Determine the (X, Y) coordinate at the center of the cell enclosing the given text.  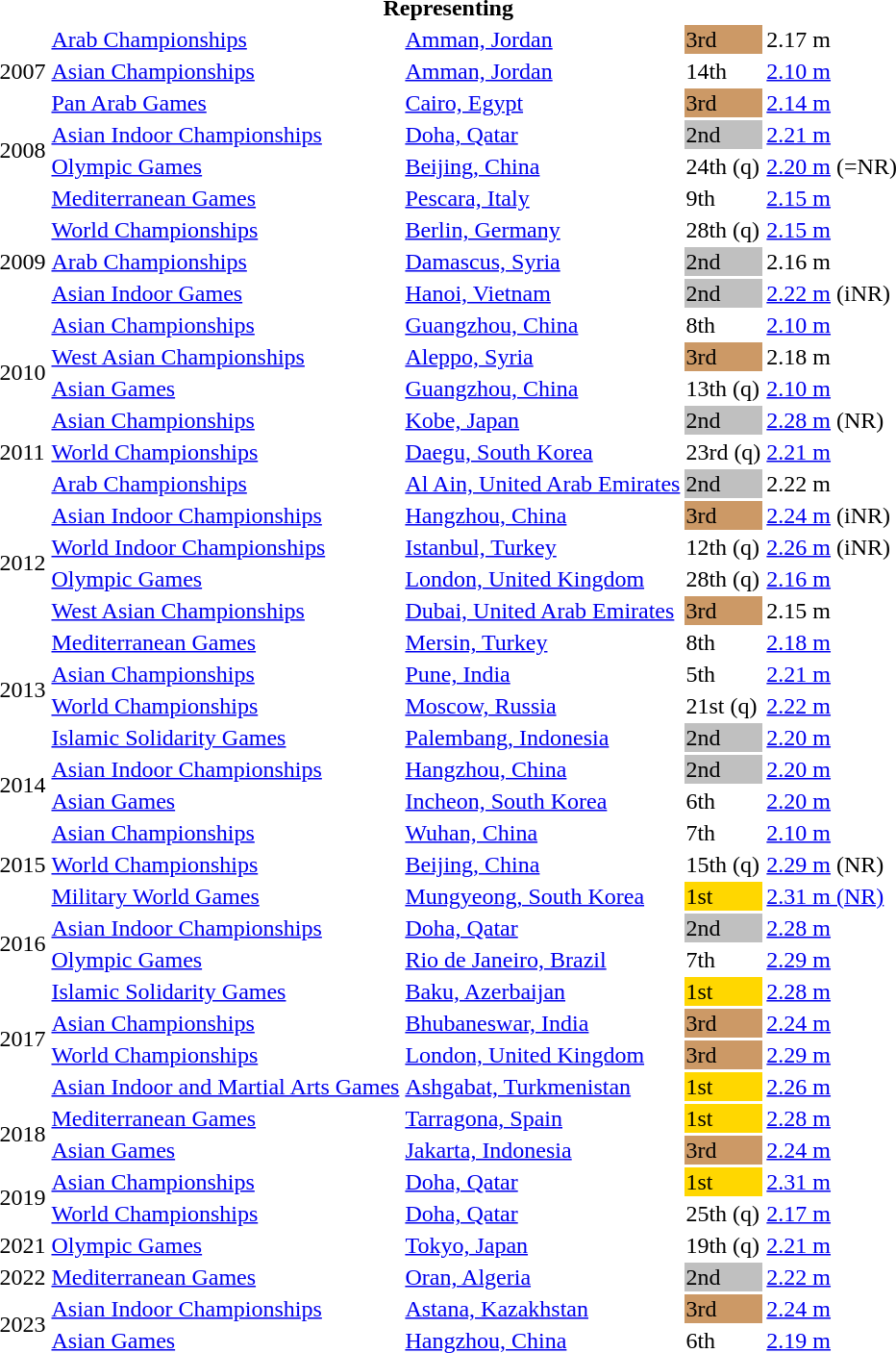
23rd (q) (723, 452)
24th (q) (723, 166)
15th (q) (723, 864)
Military World Games (225, 896)
Oran, Algeria (542, 1277)
Daegu, South Korea (542, 452)
Mersin, Turkey (542, 642)
Rio de Janeiro, Brazil (542, 960)
25th (q) (723, 1214)
14th (723, 71)
6th (723, 801)
Pan Arab Games (225, 103)
Pescara, Italy (542, 198)
Incheon, South Korea (542, 801)
Astana, Kazakhstan (542, 1309)
Hanoi, Vietnam (542, 293)
Mungyeong, South Korea (542, 896)
Tokyo, Japan (542, 1245)
Al Ain, United Arab Emirates (542, 484)
Palembang, Indonesia (542, 738)
Cairo, Egypt (542, 103)
9th (723, 198)
Baku, Azerbaijan (542, 991)
Asian Indoor and Martial Arts Games (225, 1087)
Pune, India (542, 674)
Berlin, Germany (542, 230)
5th (723, 674)
19th (q) (723, 1245)
Aleppo, Syria (542, 357)
12th (q) (723, 547)
Jakarta, Indonesia (542, 1150)
Damascus, Syria (542, 262)
Kobe, Japan (542, 420)
Tarragona, Spain (542, 1118)
Asian Indoor Games (225, 293)
Ashgabat, Turkmenistan (542, 1087)
21st (q) (723, 706)
Istanbul, Turkey (542, 547)
Wuhan, China (542, 833)
Bhubaneswar, India (542, 1023)
Dubai, United Arab Emirates (542, 611)
13th (q) (723, 388)
Moscow, Russia (542, 706)
World Indoor Championships (225, 547)
